For the text-containing cell, return its midpoint in [X, Y] coordinate format. 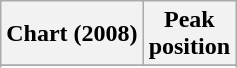
Peakposition [189, 34]
Chart (2008) [72, 34]
